Identify which cell holds the provided text, then report its (X, Y) central coordinate. 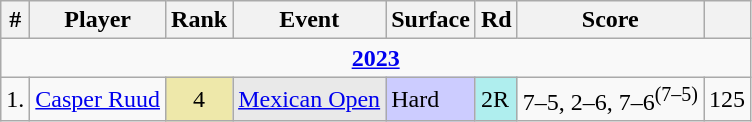
Rd (496, 20)
Hard (431, 100)
7–5, 2–6, 7–6(7–5) (610, 100)
Player (98, 20)
125 (728, 100)
Surface (431, 20)
2023 (376, 58)
2R (496, 100)
1. (16, 100)
4 (200, 100)
Score (610, 20)
Rank (200, 20)
# (16, 20)
Casper Ruud (98, 100)
Event (310, 20)
Mexican Open (310, 100)
